Extract the (x, y) coordinate from the center of the cell holding the provided text.  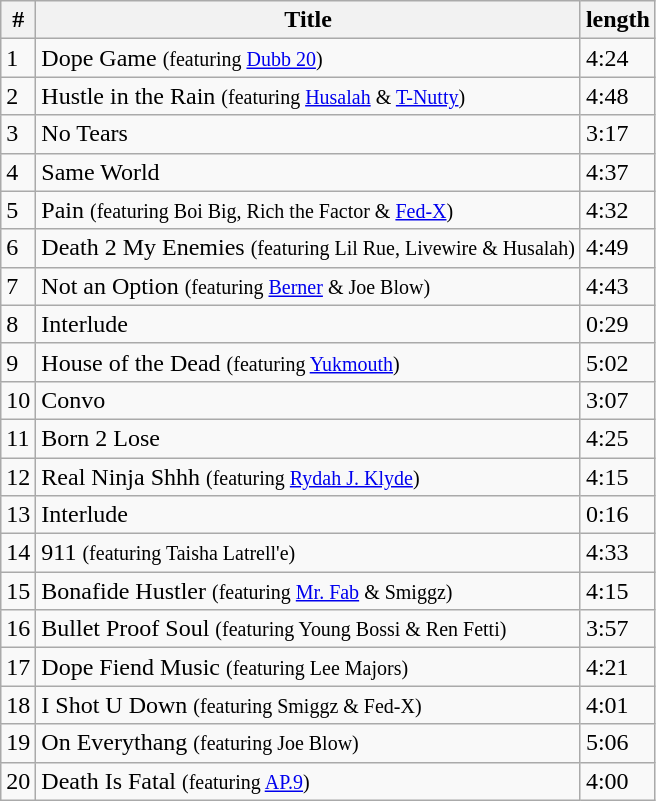
Dope Game (featuring Dubb 20) (308, 58)
18 (18, 705)
9 (18, 362)
Dope Fiend Music (featuring Lee Majors) (308, 667)
Not an Option (featuring Berner & Joe Blow) (308, 286)
14 (18, 553)
On Everythang (featuring Joe Blow) (308, 743)
4:48 (618, 96)
Bonafide Hustler (featuring Mr. Fab & Smiggz) (308, 591)
Bullet Proof Soul (featuring Young Bossi & Ren Fetti) (308, 629)
4:33 (618, 553)
# (18, 20)
15 (18, 591)
16 (18, 629)
4:24 (618, 58)
3:07 (618, 400)
4:43 (618, 286)
20 (18, 781)
6 (18, 248)
No Tears (308, 134)
House of the Dead (featuring Yukmouth) (308, 362)
Real Ninja Shhh (featuring Rydah J. Klyde) (308, 477)
5:02 (618, 362)
Title (308, 20)
4:49 (618, 248)
I Shot U Down (featuring Smiggz & Fed-X) (308, 705)
3:57 (618, 629)
12 (18, 477)
5:06 (618, 743)
Convo (308, 400)
911 (featuring Taisha Latrell'e) (308, 553)
2 (18, 96)
0:29 (618, 324)
10 (18, 400)
Pain (featuring Boi Big, Rich the Factor & Fed-X) (308, 210)
4 (18, 172)
4:37 (618, 172)
8 (18, 324)
0:16 (618, 515)
Hustle in the Rain (featuring Husalah & T-Nutty) (308, 96)
4:01 (618, 705)
3:17 (618, 134)
1 (18, 58)
19 (18, 743)
4:00 (618, 781)
Born 2 Lose (308, 438)
Death 2 My Enemies (featuring Lil Rue, Livewire & Husalah) (308, 248)
13 (18, 515)
Death Is Fatal (featuring AP.9) (308, 781)
4:25 (618, 438)
3 (18, 134)
length (618, 20)
17 (18, 667)
7 (18, 286)
4:21 (618, 667)
5 (18, 210)
11 (18, 438)
Same World (308, 172)
4:32 (618, 210)
